Scan for the cell matching the given text and deliver its [x, y] coordinate at center. 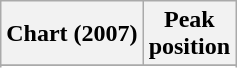
Chart (2007) [72, 34]
Peakposition [189, 34]
